Output the [x, y] coordinate of the center of the cell containing the given text.  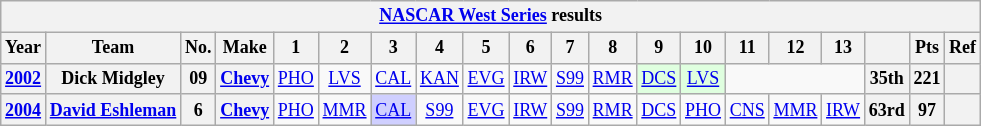
3 [394, 48]
Pts [927, 48]
97 [927, 110]
11 [747, 48]
8 [612, 48]
09 [198, 78]
Year [24, 48]
7 [570, 48]
10 [704, 48]
2002 [24, 78]
Ref [963, 48]
13 [844, 48]
9 [659, 48]
5 [486, 48]
2004 [24, 110]
4 [440, 48]
12 [796, 48]
35th [886, 78]
Team [112, 48]
Make [245, 48]
221 [927, 78]
No. [198, 48]
Dick Midgley [112, 78]
David Eshleman [112, 110]
1 [296, 48]
63rd [886, 110]
CNS [747, 110]
NASCAR West Series results [491, 16]
KAN [440, 78]
2 [344, 48]
